Provide the (X, Y) coordinate of the cell's center where the given text is located.  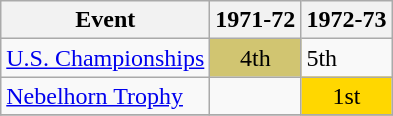
4th (256, 58)
Event (106, 20)
1972-73 (346, 20)
Nebelhorn Trophy (106, 96)
5th (346, 58)
1971-72 (256, 20)
1st (346, 96)
U.S. Championships (106, 58)
